Provide the (x, y) coordinate of the cell's center where the given text is located.  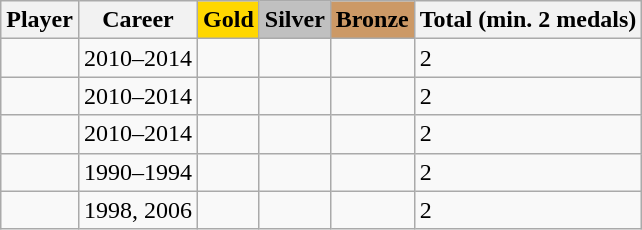
Silver (294, 20)
1990–1994 (138, 172)
Player (40, 20)
Bronze (372, 20)
Career (138, 20)
1998, 2006 (138, 210)
Gold (229, 20)
Total (min. 2 medals) (528, 20)
